Determine the (X, Y) coordinate at the center of the cell enclosing the given text.  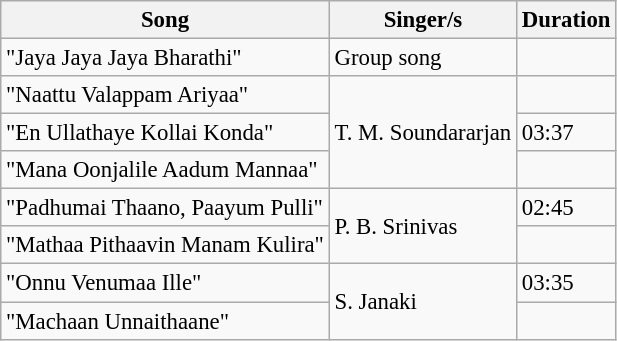
P. B. Srinivas (422, 226)
Duration (566, 20)
"Mana Oonjalile Aadum Mannaa" (165, 170)
03:35 (566, 283)
Song (165, 20)
Singer/s (422, 20)
"Onnu Venumaa Ille" (165, 283)
"Naattu Valappam Ariyaa" (165, 95)
"Mathaa Pithaavin Manam Kulira" (165, 245)
"Padhumai Thaano, Paayum Pulli" (165, 208)
S. Janaki (422, 302)
"Machaan Unnaithaane" (165, 321)
03:37 (566, 133)
"En Ullathaye Kollai Konda" (165, 133)
"Jaya Jaya Jaya Bharathi" (165, 58)
Group song (422, 58)
02:45 (566, 208)
T. M. Soundararjan (422, 132)
